Provide the (X, Y) coordinate of the cell's center where the given text is located.  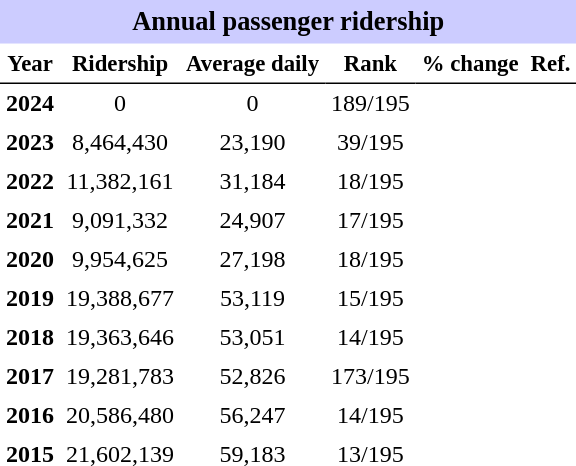
9,954,625 (120, 260)
2019 (30, 298)
19,363,646 (120, 338)
19,281,783 (120, 376)
2024 (30, 104)
2023 (30, 142)
Annual passenger ridership (288, 22)
Rank (370, 64)
Ridership (120, 64)
2022 (30, 182)
Average daily (252, 64)
19,388,677 (120, 298)
2018 (30, 338)
2016 (30, 416)
2020 (30, 260)
173/195 (370, 376)
189/195 (370, 104)
8,464,430 (120, 142)
20,586,480 (120, 416)
23,190 (252, 142)
56,247 (252, 416)
15/195 (370, 298)
53,051 (252, 338)
39/195 (370, 142)
11,382,161 (120, 182)
27,198 (252, 260)
31,184 (252, 182)
53,119 (252, 298)
Year (30, 64)
2017 (30, 376)
17/195 (370, 220)
2021 (30, 220)
9,091,332 (120, 220)
24,907 (252, 220)
52,826 (252, 376)
% change (470, 64)
